Capture the cell that displays the provided text and extract its (X, Y) central coordinate. 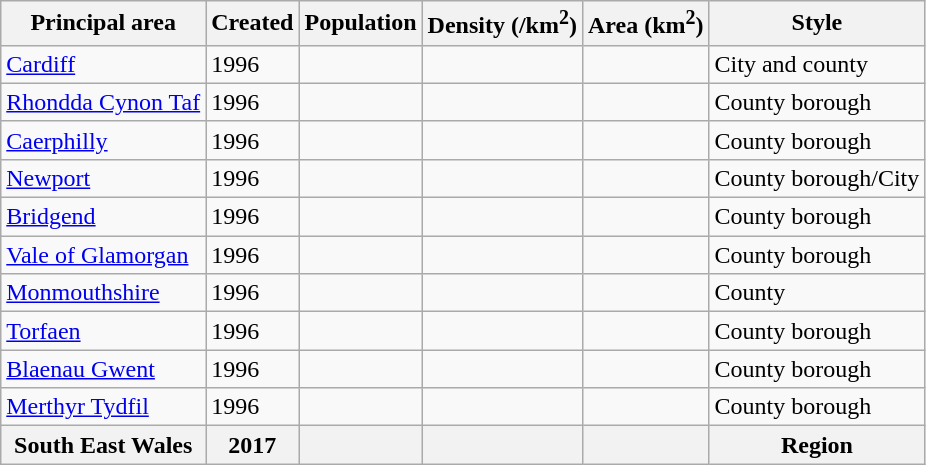
Style (817, 24)
Caerphilly (104, 140)
City and county (817, 64)
South East Wales (104, 445)
Newport (104, 178)
Created (252, 24)
County borough/City (817, 178)
Bridgend (104, 217)
Density (/km2) (502, 24)
Region (817, 445)
Principal area (104, 24)
Monmouthshire (104, 293)
Population (360, 24)
Blaenau Gwent (104, 369)
Torfaen (104, 331)
Cardiff (104, 64)
Merthyr Tydfil (104, 407)
2017 (252, 445)
Rhondda Cynon Taf (104, 102)
County (817, 293)
Area (km2) (646, 24)
Vale of Glamorgan (104, 255)
